From the cell containing the given text, extract its center point as (x, y) coordinate. 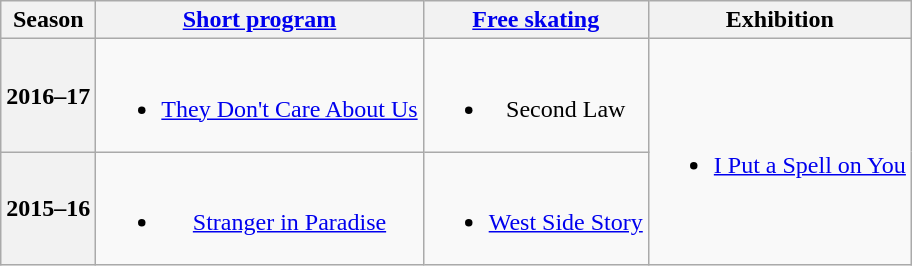
Season (48, 20)
Exhibition (780, 20)
2016–17 (48, 96)
Stranger in Paradise (260, 208)
Free skating (536, 20)
They Don't Care About Us (260, 96)
I Put a Spell on You (780, 152)
Second Law (536, 96)
West Side Story (536, 208)
Short program (260, 20)
2015–16 (48, 208)
